Search for the cell housing the specified text and yield its (x, y) center coordinate. 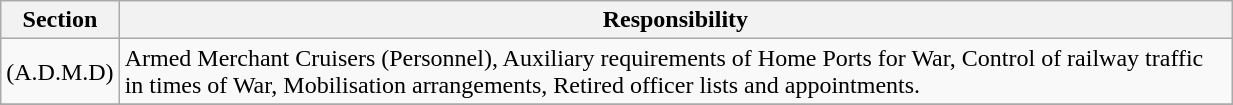
Section (60, 20)
(A.D.M.D) (60, 72)
Responsibility (676, 20)
